Detect which cell encompasses the target text, then output its [X, Y] center coordinate. 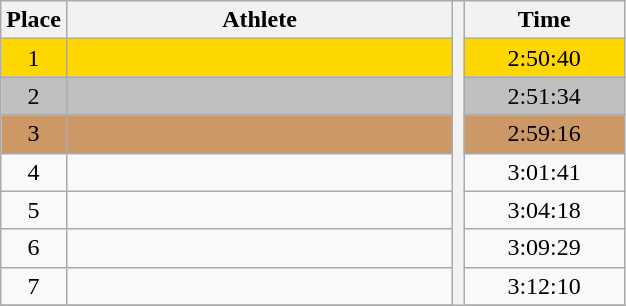
3:04:18 [544, 210]
Time [544, 20]
2:51:34 [544, 96]
7 [34, 286]
5 [34, 210]
6 [34, 248]
3:09:29 [544, 248]
3:12:10 [544, 286]
Athlete [259, 20]
4 [34, 172]
2 [34, 96]
Place [34, 20]
2:50:40 [544, 58]
3 [34, 134]
1 [34, 58]
3:01:41 [544, 172]
2:59:16 [544, 134]
